From the cell containing the given text, extract its center point as [X, Y] coordinate. 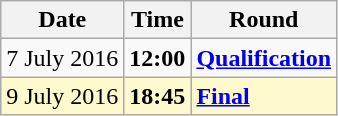
Round [264, 20]
Qualification [264, 58]
12:00 [158, 58]
Time [158, 20]
7 July 2016 [62, 58]
9 July 2016 [62, 96]
Date [62, 20]
Final [264, 96]
18:45 [158, 96]
